Provide the (x, y) coordinate of the cell's center where the given text is located.  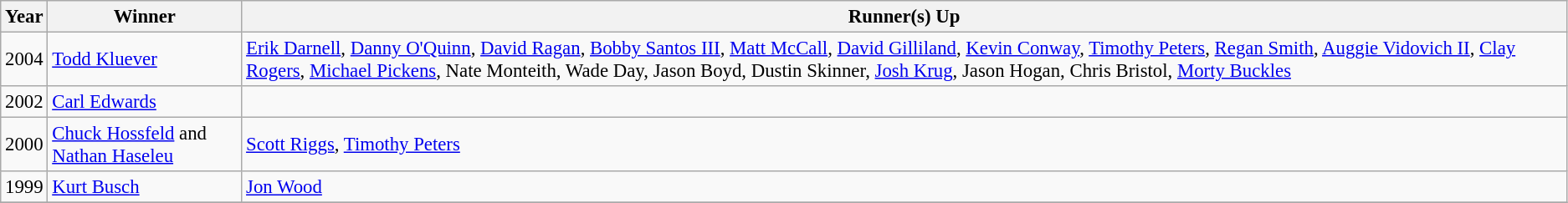
2002 (24, 102)
Kurt Busch (145, 187)
1999 (24, 187)
Jon Wood (904, 187)
2004 (24, 60)
2000 (24, 145)
Runner(s) Up (904, 17)
Winner (145, 17)
Scott Riggs, Timothy Peters (904, 145)
Todd Kluever (145, 60)
Carl Edwards (145, 102)
Year (24, 17)
Chuck Hossfeld and Nathan Haseleu (145, 145)
